Search for the cell housing the specified text and yield its (x, y) center coordinate. 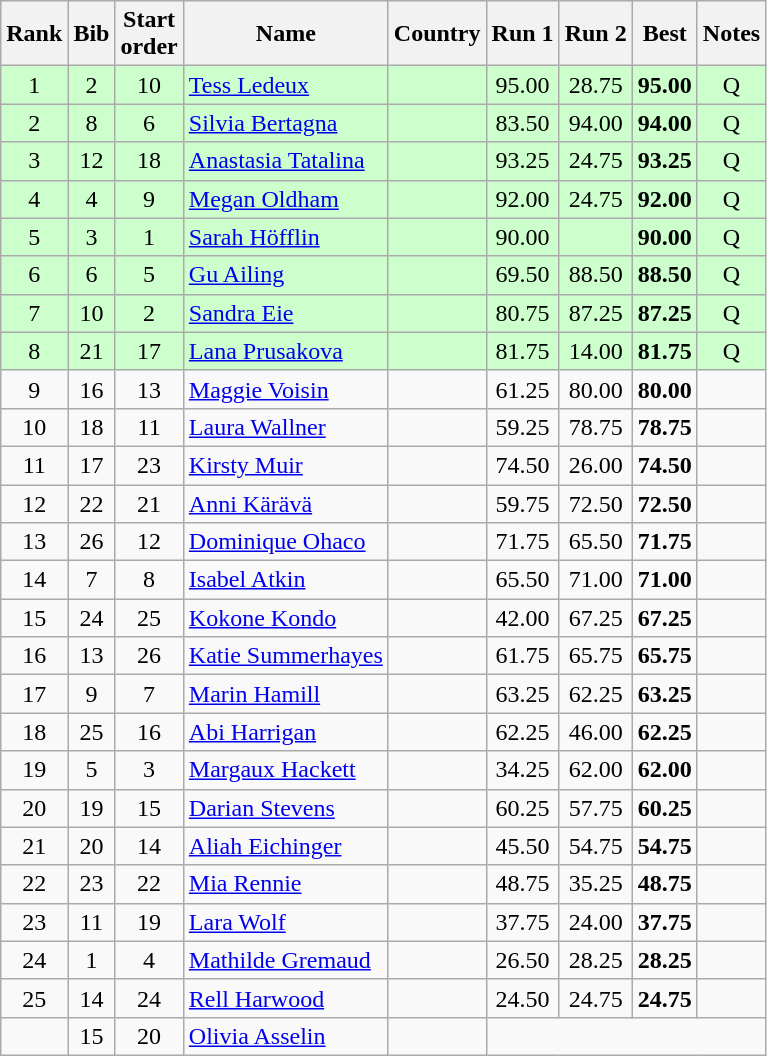
Run 1 (522, 34)
Run 2 (596, 34)
Kokone Kondo (286, 618)
Tess Ledeux (286, 85)
Best (664, 34)
69.50 (522, 275)
Anni Kärävä (286, 503)
80.75 (522, 313)
Megan Oldham (286, 199)
Margaux Hackett (286, 770)
Olivia Asselin (286, 1036)
Anastasia Tatalina (286, 161)
Bib (92, 34)
83.50 (522, 123)
Country (437, 34)
Maggie Voisin (286, 389)
61.25 (522, 389)
Katie Summerhayes (286, 656)
59.75 (522, 503)
Kirsty Muir (286, 465)
Name (286, 34)
Sarah Höfflin (286, 237)
Mathilde Gremaud (286, 960)
Isabel Atkin (286, 580)
Rell Harwood (286, 998)
24.00 (596, 922)
61.75 (522, 656)
26.50 (522, 960)
Lana Prusakova (286, 351)
Silvia Bertagna (286, 123)
Lara Wolf (286, 922)
14.00 (596, 351)
Abi Harrigan (286, 732)
Dominique Ohaco (286, 542)
Notes (731, 34)
24.50 (522, 998)
Startorder (149, 34)
Mia Rennie (286, 884)
59.25 (522, 427)
Marin Hamill (286, 694)
46.00 (596, 732)
42.00 (522, 618)
Laura Wallner (286, 427)
Darian Stevens (286, 808)
Gu Ailing (286, 275)
45.50 (522, 846)
34.25 (522, 770)
Aliah Eichinger (286, 846)
Rank (34, 34)
26.00 (596, 465)
35.25 (596, 884)
28.75 (596, 85)
57.75 (596, 808)
Sandra Eie (286, 313)
